From the cell containing the given text, extract its center point as (X, Y) coordinate. 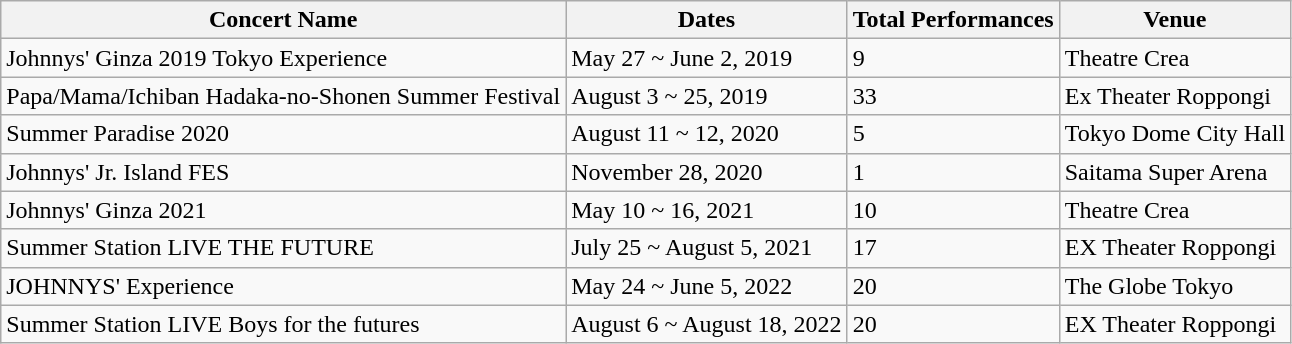
5 (953, 134)
1 (953, 172)
Johnnys' Jr. Island FES (284, 172)
August 6 ~ August 18, 2022 (706, 324)
August 11 ~ 12, 2020 (706, 134)
Johnnys' Ginza 2019 Tokyo Experience (284, 58)
Summer Paradise 2020 (284, 134)
Tokyo Dome City Hall (1174, 134)
Dates (706, 20)
9 (953, 58)
Summer Station LIVE THE FUTURE (284, 248)
Ex Theater Roppongi (1174, 96)
Summer Station LIVE Boys for the futures (284, 324)
33 (953, 96)
July 25 ~ August 5, 2021 (706, 248)
November 28, 2020 (706, 172)
May 24 ~ June 5, 2022 (706, 286)
JOHNNYS' Experience (284, 286)
Venue (1174, 20)
May 10 ~ 16, 2021 (706, 210)
Saitama Super Arena (1174, 172)
17 (953, 248)
10 (953, 210)
The Globe Tokyo (1174, 286)
Total Performances (953, 20)
Papa/Mama/Ichiban Hadaka-no-Shonen Summer Festival (284, 96)
May 27 ~ June 2, 2019 (706, 58)
Concert Name (284, 20)
Johnnys' Ginza 2021 (284, 210)
August 3 ~ 25, 2019 (706, 96)
